Return (x, y) of the center of cell containing provided text 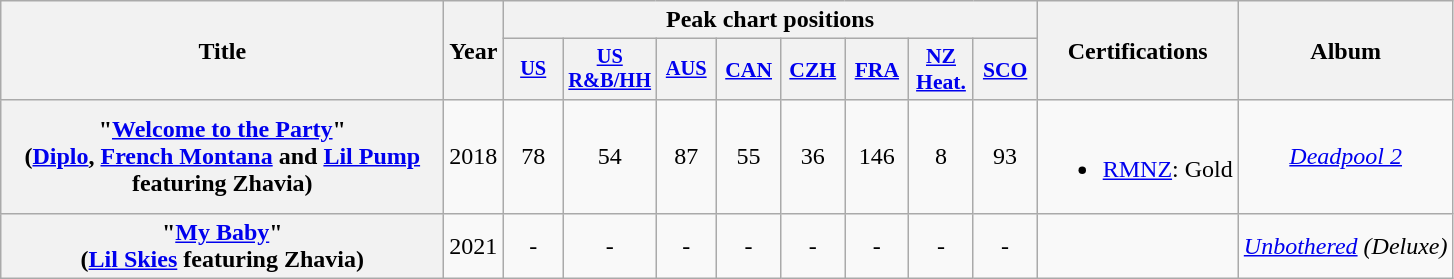
Unbothered (Deluxe) (1346, 246)
Peak chart positions (770, 20)
Deadpool 2 (1346, 156)
CAN (749, 70)
54 (610, 156)
87 (686, 156)
Year (474, 50)
8 (941, 156)
78 (534, 156)
US (534, 70)
SCO (1005, 70)
55 (749, 156)
Title (222, 50)
2021 (474, 246)
FRA (877, 70)
Certifications (1138, 50)
AUS (686, 70)
RMNZ: Gold (1138, 156)
NZHeat. (941, 70)
93 (1005, 156)
2018 (474, 156)
CZH (813, 70)
Album (1346, 50)
36 (813, 156)
"Welcome to the Party"(Diplo, French Montana and Lil Pump featuring Zhavia) (222, 156)
USR&B/HH (610, 70)
146 (877, 156)
"My Baby"(Lil Skies featuring Zhavia) (222, 246)
